For the text-containing cell, return its midpoint in [X, Y] coordinate format. 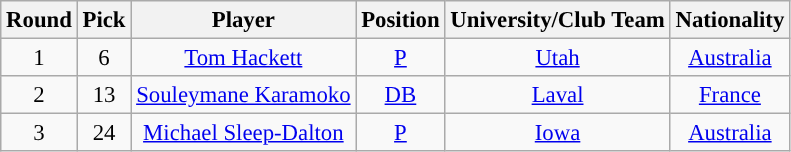
Souleymane Karamoko [244, 95]
DB [400, 95]
13 [104, 95]
6 [104, 58]
Tom Hackett [244, 58]
France [730, 95]
Utah [558, 58]
Laval [558, 95]
Nationality [730, 20]
Round [39, 20]
2 [39, 95]
University/Club Team [558, 20]
1 [39, 58]
Player [244, 20]
Pick [104, 20]
Iowa [558, 133]
Position [400, 20]
24 [104, 133]
Michael Sleep-Dalton [244, 133]
3 [39, 133]
